From the cell containing the given text, extract its center point as [X, Y] coordinate. 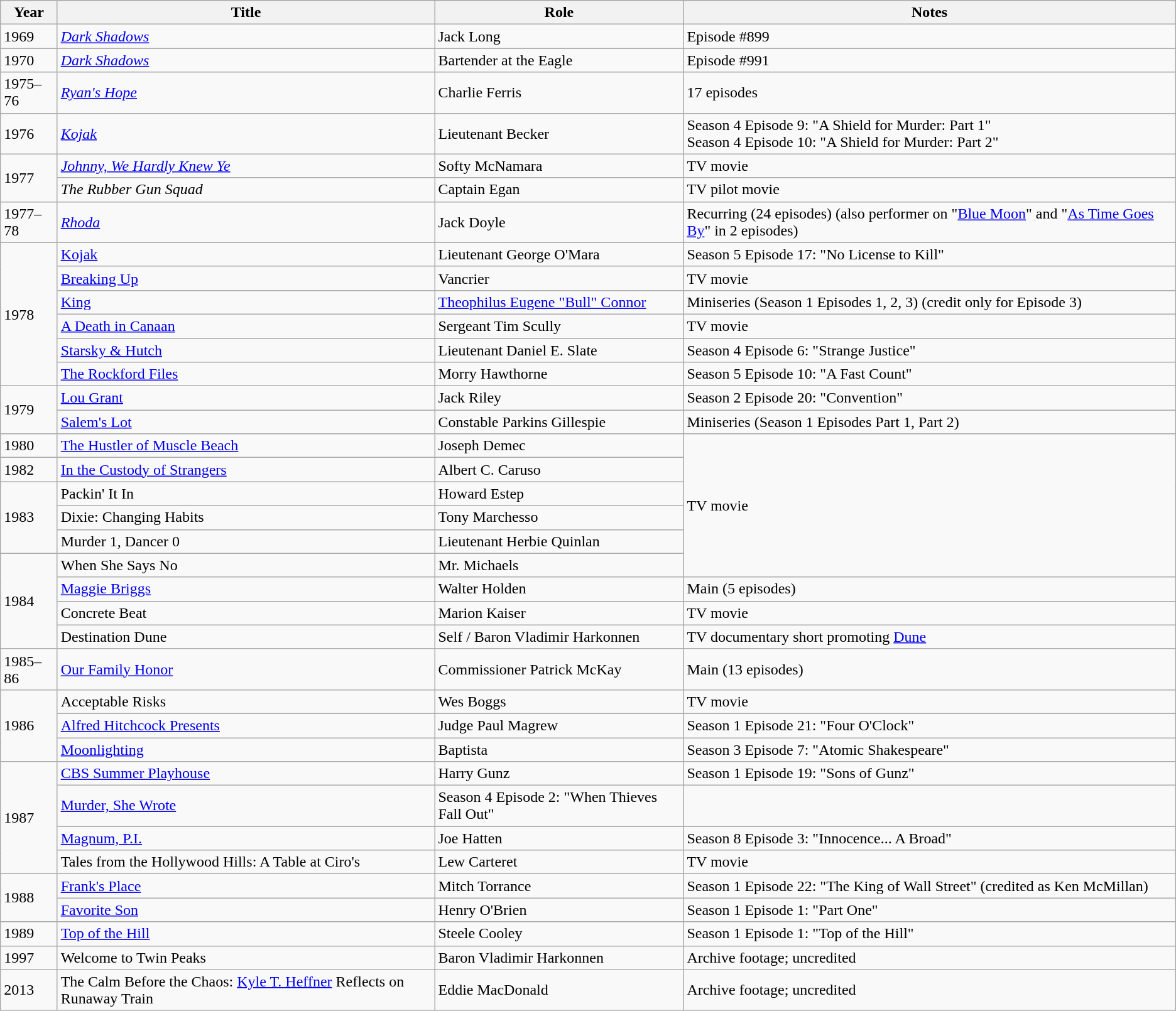
A Death in Canaan [246, 326]
Baron Vladimir Harkonnen [559, 958]
Charlie Ferris [559, 93]
Season 1 Episode 22: "The King of Wall Street" (credited as Ken McMillan) [930, 886]
Ryan's Hope [246, 93]
Johnny, We Hardly Knew Ye [246, 166]
1977–78 [29, 222]
Self / Baron Vladimir Harkonnen [559, 637]
Harry Gunz [559, 774]
1985–86 [29, 669]
1983 [29, 517]
Season 8 Episode 3: "Innocence... A Broad" [930, 838]
Captain Egan [559, 190]
The Rubber Gun Squad [246, 190]
1984 [29, 601]
Morry Hawthorne [559, 374]
1989 [29, 934]
Main (5 episodes) [930, 589]
Miniseries (Season 1 Episodes Part 1, Part 2) [930, 422]
Constable Parkins Gillespie [559, 422]
Marion Kaiser [559, 613]
Judge Paul Magrew [559, 725]
Season 4 Episode 6: "Strange Justice" [930, 350]
Episode #991 [930, 60]
Our Family Honor [246, 669]
Jack Doyle [559, 222]
Murder, She Wrote [246, 806]
1986 [29, 725]
Softy McNamara [559, 166]
TV documentary short promoting Dune [930, 637]
Lieutenant Herbie Quinlan [559, 541]
Sergeant Tim Scully [559, 326]
Alfred Hitchcock Presents [246, 725]
The Hustler of Muscle Beach [246, 446]
Season 5 Episode 10: "A Fast Count" [930, 374]
Starsky & Hutch [246, 350]
Wes Boggs [559, 701]
King [246, 302]
Howard Estep [559, 494]
Lieutenant Daniel E. Slate [559, 350]
TV pilot movie [930, 190]
When She Says No [246, 565]
Joseph Demec [559, 446]
Miniseries (Season 1 Episodes 1, 2, 3) (credit only for Episode 3) [930, 302]
Role [559, 13]
Mitch Torrance [559, 886]
Concrete Beat [246, 613]
CBS Summer Playhouse [246, 774]
Season 5 Episode 17: "No License to Kill" [930, 254]
Lou Grant [246, 398]
Year [29, 13]
Maggie Briggs [246, 589]
Murder 1, Dancer 0 [246, 541]
Favorite Son [246, 910]
Season 4 Episode 2: "When Thieves Fall Out" [559, 806]
The Calm Before the Chaos: Kyle T. Heffner Reflects on Runaway Train [246, 990]
Walter Holden [559, 589]
1975–76 [29, 93]
1977 [29, 178]
Lieutenant Becker [559, 133]
Episode #899 [930, 36]
Theophilus Eugene "Bull" Connor [559, 302]
Baptista [559, 749]
In the Custody of Strangers [246, 470]
17 episodes [930, 93]
Eddie MacDonald [559, 990]
Moonlighting [246, 749]
1997 [29, 958]
Season 4 Episode 9: "A Shield for Murder: Part 1"Season 4 Episode 10: "A Shield for Murder: Part 2" [930, 133]
Mr. Michaels [559, 565]
Bartender at the Eagle [559, 60]
Main (13 episodes) [930, 669]
1982 [29, 470]
Joe Hatten [559, 838]
Top of the Hill [246, 934]
Tales from the Hollywood Hills: A Table at Ciro's [246, 862]
1976 [29, 133]
Breaking Up [246, 278]
Steele Cooley [559, 934]
1987 [29, 818]
Commissioner Patrick McKay [559, 669]
Henry O'Brien [559, 910]
1979 [29, 410]
Notes [930, 13]
Season 2 Episode 20: "Convention" [930, 398]
The Rockford Files [246, 374]
Jack Riley [559, 398]
1978 [29, 314]
Welcome to Twin Peaks [246, 958]
1969 [29, 36]
1980 [29, 446]
Recurring (24 episodes) (also performer on "Blue Moon" and "As Time Goes By" in 2 episodes) [930, 222]
Dixie: Changing Habits [246, 517]
1988 [29, 898]
Title [246, 13]
Season 1 Episode 1: "Top of the Hill" [930, 934]
Salem's Lot [246, 422]
2013 [29, 990]
Season 3 Episode 7: "Atomic Shakespeare" [930, 749]
Magnum, P.I. [246, 838]
Rhoda [246, 222]
Packin' It In [246, 494]
Albert C. Caruso [559, 470]
Season 1 Episode 21: "Four O'Clock" [930, 725]
Vancrier [559, 278]
Lieutenant George O'Mara [559, 254]
Destination Dune [246, 637]
Jack Long [559, 36]
Tony Marchesso [559, 517]
1970 [29, 60]
Season 1 Episode 1: "Part One" [930, 910]
Season 1 Episode 19: "Sons of Gunz" [930, 774]
Frank's Place [246, 886]
Lew Carteret [559, 862]
Acceptable Risks [246, 701]
